Capture the cell that displays the provided text and extract its (x, y) central coordinate. 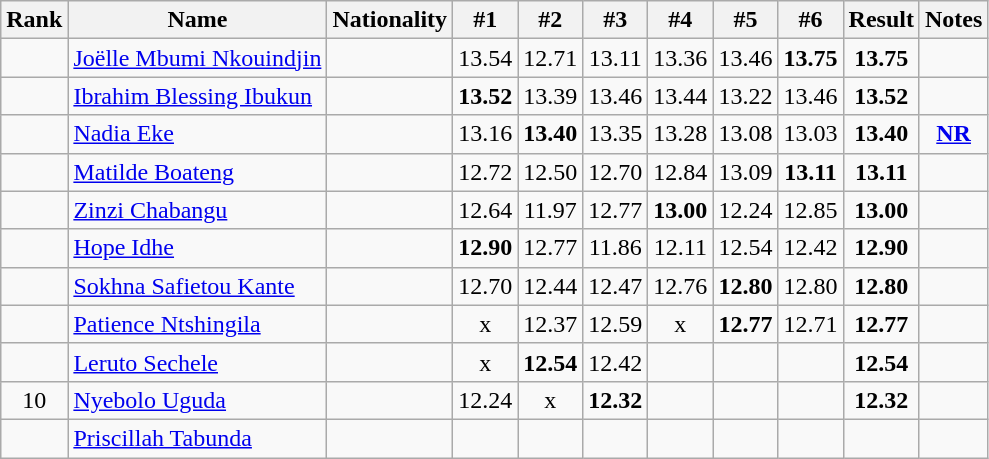
Leruto Sechele (198, 362)
Hope Idhe (198, 248)
13.44 (680, 96)
NR (953, 134)
12.50 (550, 172)
Joëlle Mbumi Nkouindjin (198, 58)
13.16 (486, 134)
13.03 (810, 134)
Patience Ntshingila (198, 324)
12.59 (616, 324)
13.28 (680, 134)
Ibrahim Blessing Ibukun (198, 96)
Nadia Eke (198, 134)
13.35 (616, 134)
12.44 (550, 286)
Rank (34, 20)
12.47 (616, 286)
Nyebolo Uguda (198, 400)
10 (34, 400)
12.72 (486, 172)
13.09 (746, 172)
11.86 (616, 248)
13.22 (746, 96)
12.64 (486, 210)
Nationality (390, 20)
12.11 (680, 248)
12.84 (680, 172)
12.85 (810, 210)
#2 (550, 20)
12.76 (680, 286)
13.36 (680, 58)
Sokhna Safietou Kante (198, 286)
Result (881, 20)
13.39 (550, 96)
13.08 (746, 134)
#6 (810, 20)
Priscillah Tabunda (198, 438)
Matilde Boateng (198, 172)
Zinzi Chabangu (198, 210)
#4 (680, 20)
11.97 (550, 210)
12.37 (550, 324)
#3 (616, 20)
#1 (486, 20)
Name (198, 20)
#5 (746, 20)
Notes (953, 20)
13.54 (486, 58)
